Pinpoint the cell where the given text exists, returning its (X, Y) midpoint coordinate. 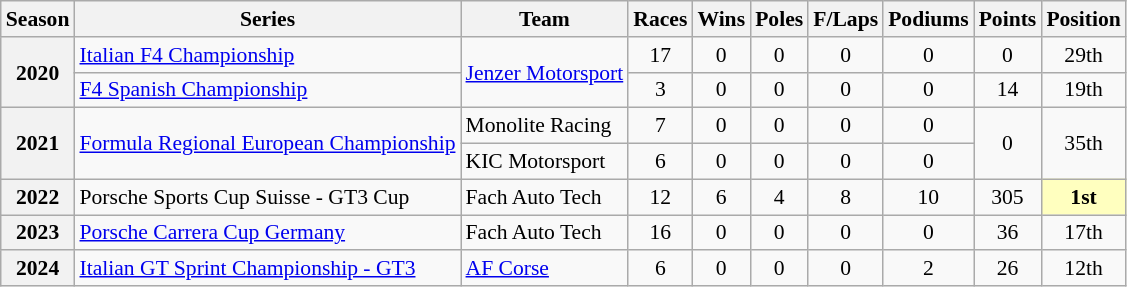
12 (660, 197)
KIC Motorsport (544, 162)
14 (1008, 90)
Italian GT Sprint Championship - GT3 (267, 269)
8 (846, 197)
35th (1083, 144)
Series (267, 19)
Wins (721, 19)
26 (1008, 269)
Porsche Sports Cup Suisse - GT3 Cup (267, 197)
2021 (38, 144)
AF Corse (544, 269)
Porsche Carrera Cup Germany (267, 233)
2024 (38, 269)
36 (1008, 233)
12th (1083, 269)
4 (779, 197)
Formula Regional European Championship (267, 144)
Italian F4 Championship (267, 55)
2 (928, 269)
Position (1083, 19)
Points (1008, 19)
Poles (779, 19)
Races (660, 19)
7 (660, 126)
3 (660, 90)
17th (1083, 233)
Team (544, 19)
Podiums (928, 19)
Season (38, 19)
2020 (38, 72)
16 (660, 233)
Jenzer Motorsport (544, 72)
Monolite Racing (544, 126)
29th (1083, 55)
F4 Spanish Championship (267, 90)
2023 (38, 233)
F/Laps (846, 19)
305 (1008, 197)
10 (928, 197)
1st (1083, 197)
2022 (38, 197)
19th (1083, 90)
17 (660, 55)
